Provide the (x, y) coordinate of the cell's center where the given text is located.  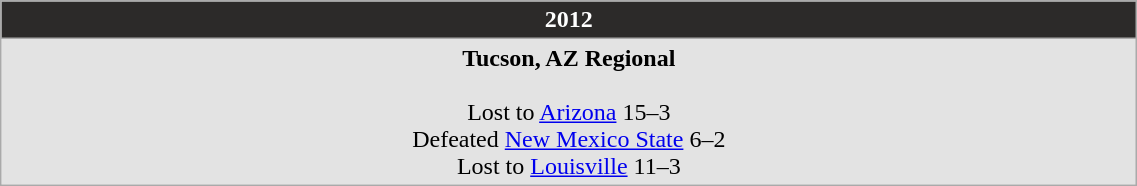
2012 (569, 20)
Tucson, AZ RegionalLost to Arizona 15–3 Defeated New Mexico State 6–2 Lost to Louisville 11–3 (569, 112)
